For the text-containing cell, return its midpoint in (X, Y) coordinate format. 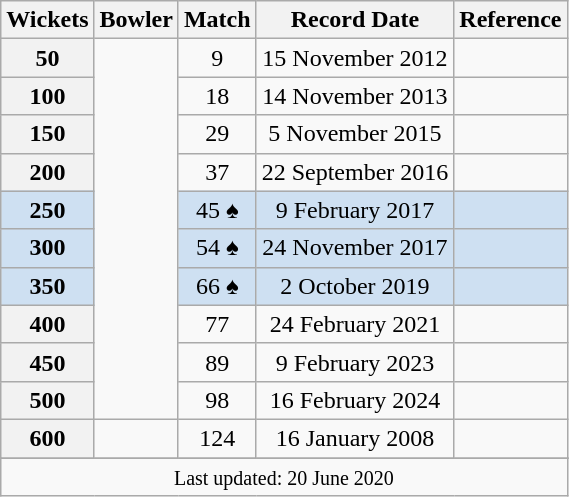
16 January 2008 (355, 438)
29 (217, 134)
45 ♠ (217, 210)
9 February 2017 (355, 210)
450 (48, 362)
16 February 2024 (355, 400)
300 (48, 248)
350 (48, 286)
400 (48, 324)
250 (48, 210)
200 (48, 172)
600 (48, 438)
37 (217, 172)
Record Date (355, 20)
22 September 2016 (355, 172)
9 February 2023 (355, 362)
100 (48, 96)
Last updated: 20 June 2020 (284, 477)
Match (217, 20)
Wickets (48, 20)
2 October 2019 (355, 286)
50 (48, 58)
54 ♠ (217, 248)
18 (217, 96)
24 November 2017 (355, 248)
14 November 2013 (355, 96)
89 (217, 362)
98 (217, 400)
Reference (510, 20)
77 (217, 324)
500 (48, 400)
24 February 2021 (355, 324)
124 (217, 438)
150 (48, 134)
9 (217, 58)
Bowler (136, 20)
66 ♠ (217, 286)
15 November 2012 (355, 58)
5 November 2015 (355, 134)
